Find where the given text appears and provide that cell's center as (X, Y) coordinate. 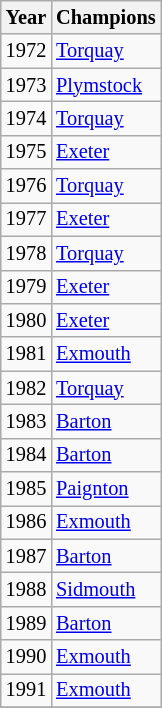
Sidmouth (106, 589)
1978 (26, 253)
Year (26, 17)
1988 (26, 589)
1977 (26, 219)
1981 (26, 354)
1973 (26, 85)
1980 (26, 320)
1972 (26, 51)
Paignton (106, 489)
1982 (26, 388)
1985 (26, 489)
1990 (26, 657)
1979 (26, 287)
1991 (26, 690)
1987 (26, 556)
1976 (26, 186)
1986 (26, 522)
1984 (26, 455)
1989 (26, 623)
1975 (26, 152)
Plymstock (106, 85)
1974 (26, 118)
1983 (26, 421)
Champions (106, 17)
